Determine the [x, y] coordinate at the center of the cell enclosing the given text.  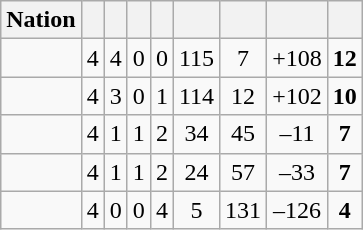
3 [116, 96]
45 [244, 134]
114 [196, 96]
10 [344, 96]
131 [244, 210]
+102 [298, 96]
5 [196, 210]
+108 [298, 58]
–126 [298, 210]
–11 [298, 134]
–33 [298, 172]
34 [196, 134]
115 [196, 58]
24 [196, 172]
Nation [41, 20]
57 [244, 172]
